Return [X, Y] of the center of cell containing provided text 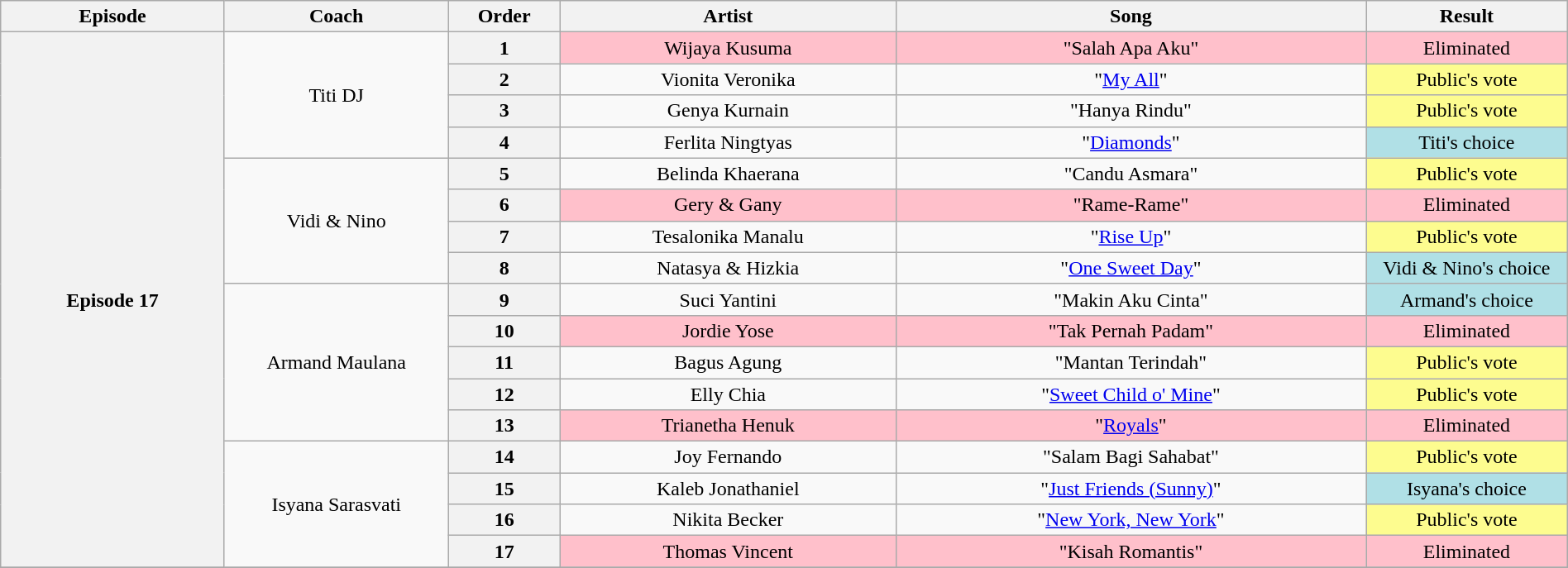
12 [504, 394]
Armand Maulana [336, 362]
Vidi & Nino [336, 221]
Isyana Sarasvati [336, 504]
16 [504, 520]
Isyana's choice [1467, 489]
"One Sweet Day" [1131, 268]
"Mantan Terindah" [1131, 362]
2 [504, 79]
11 [504, 362]
Thomas Vincent [728, 551]
8 [504, 268]
Wijaya Kusuma [728, 48]
"Hanya Rindu" [1131, 111]
Vidi & Nino's choice [1467, 268]
Titi DJ [336, 95]
5 [504, 174]
"Salah Apa Aku" [1131, 48]
"Kisah Romantis" [1131, 551]
"Rame-Rame" [1131, 205]
"Rise Up" [1131, 236]
Episode 17 [112, 299]
Nikita Becker [728, 520]
10 [504, 331]
Titi's choice [1467, 142]
Kaleb Jonathaniel [728, 489]
Coach [336, 17]
"Tak Pernah Padam" [1131, 331]
Armand's choice [1467, 299]
13 [504, 426]
Bagus Agung [728, 362]
Artist [728, 17]
Joy Fernando [728, 457]
Genya Kurnain [728, 111]
"New York, New York" [1131, 520]
Song [1131, 17]
"Diamonds" [1131, 142]
Trianetha Henuk [728, 426]
Elly Chia [728, 394]
"Royals" [1131, 426]
"Sweet Child o' Mine" [1131, 394]
9 [504, 299]
Ferlita Ningtyas [728, 142]
"My All" [1131, 79]
Belinda Khaerana [728, 174]
Tesalonika Manalu [728, 236]
15 [504, 489]
Suci Yantini [728, 299]
6 [504, 205]
1 [504, 48]
"Salam Bagi Sahabat" [1131, 457]
"Just Friends (Sunny)" [1131, 489]
Jordie Yose [728, 331]
"Makin Aku Cinta" [1131, 299]
Order [504, 17]
Vionita Veronika [728, 79]
Gery & Gany [728, 205]
Episode [112, 17]
17 [504, 551]
14 [504, 457]
3 [504, 111]
"Candu Asmara" [1131, 174]
7 [504, 236]
Result [1467, 17]
Natasya & Hizkia [728, 268]
4 [504, 142]
